From the cell containing the given text, extract its center point as (x, y) coordinate. 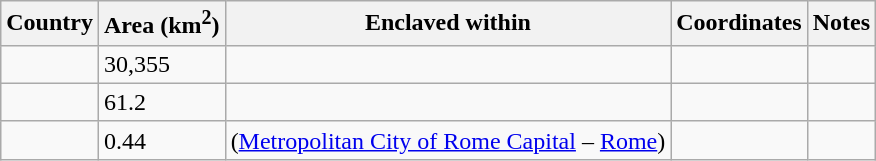
0.44 (162, 140)
Coordinates (739, 24)
(Metropolitan City of Rome Capital – Rome) (448, 140)
30,355 (162, 64)
Country (50, 24)
Enclaved within (448, 24)
61.2 (162, 102)
Notes (841, 24)
Area (km2) (162, 24)
